Capture the cell that displays the provided text and extract its (x, y) central coordinate. 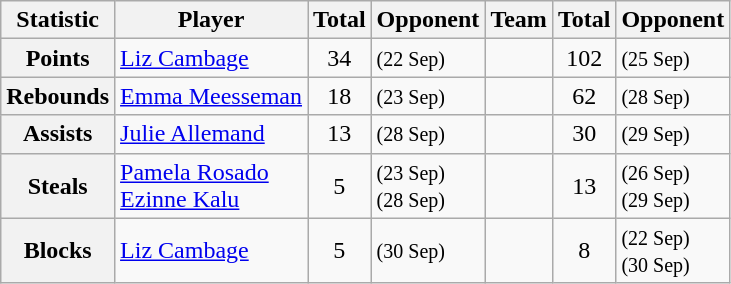
(30 Sep) (428, 250)
(23 Sep) (428, 96)
(22 Sep) (428, 58)
Player (212, 20)
8 (584, 250)
Rebounds (58, 96)
(25 Sep) (673, 58)
Points (58, 58)
Pamela Rosado Ezinne Kalu (212, 186)
Julie Allemand (212, 134)
(22 Sep) (30 Sep) (673, 250)
(23 Sep) (28 Sep) (428, 186)
62 (584, 96)
(26 Sep) (29 Sep) (673, 186)
Blocks (58, 250)
34 (340, 58)
Steals (58, 186)
Team (519, 20)
Emma Meesseman (212, 96)
18 (340, 96)
(29 Sep) (673, 134)
102 (584, 58)
Statistic (58, 20)
Assists (58, 134)
30 (584, 134)
